Output the [X, Y] coordinate of the center of the cell containing the given text.  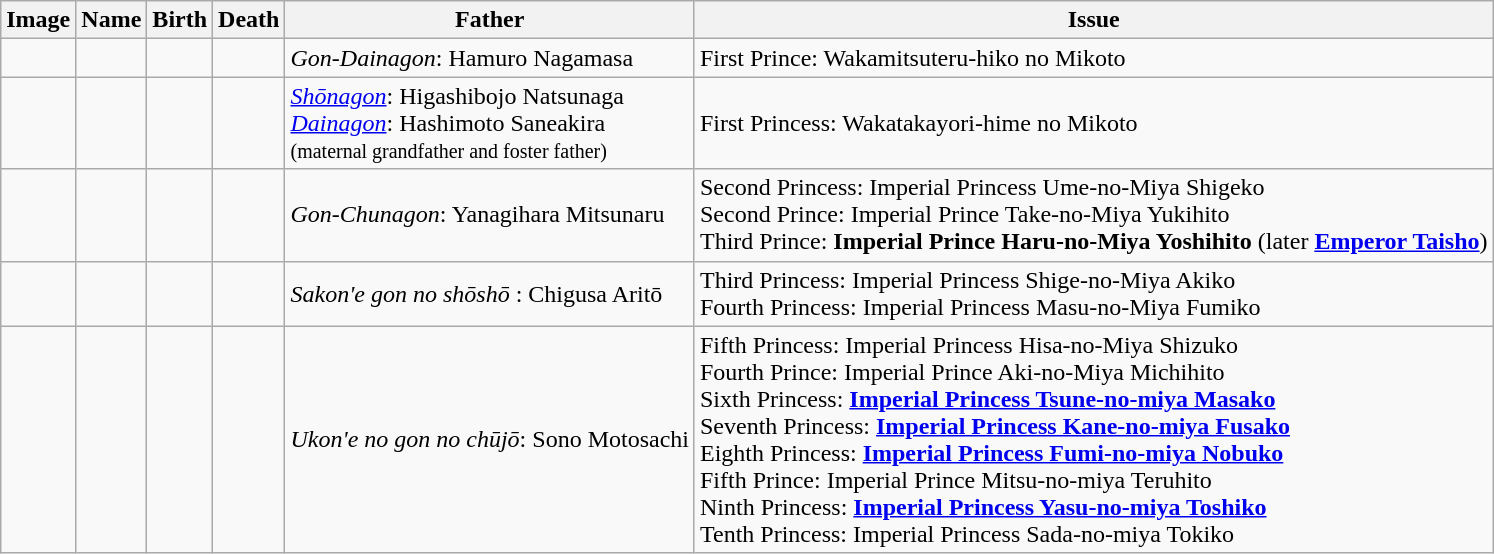
Gon-Chunagon: Yanagihara Mitsunaru [490, 215]
Gon-Dainagon: Hamuro Nagamasa [490, 58]
Image [38, 20]
Shōnagon: Higashibojo Natsunaga Dainagon: Hashimoto Saneakira (maternal grandfather and foster father) [490, 123]
Name [112, 20]
Father [490, 20]
First Prince: Wakamitsuteru-hiko no Mikoto [1094, 58]
Third Princess: Imperial Princess Shige-no-Miya AkikoFourth Princess: Imperial Princess Masu-no-Miya Fumiko [1094, 294]
Ukon'e no gon no chūjō: Sono Motosachi [490, 440]
Birth [180, 20]
Sakon'e gon no shōshō : Chigusa Aritō [490, 294]
Death [249, 20]
First Princess: Wakatakayori-hime no Mikoto [1094, 123]
Issue [1094, 20]
